Identify which cell holds the provided text, then report its (X, Y) central coordinate. 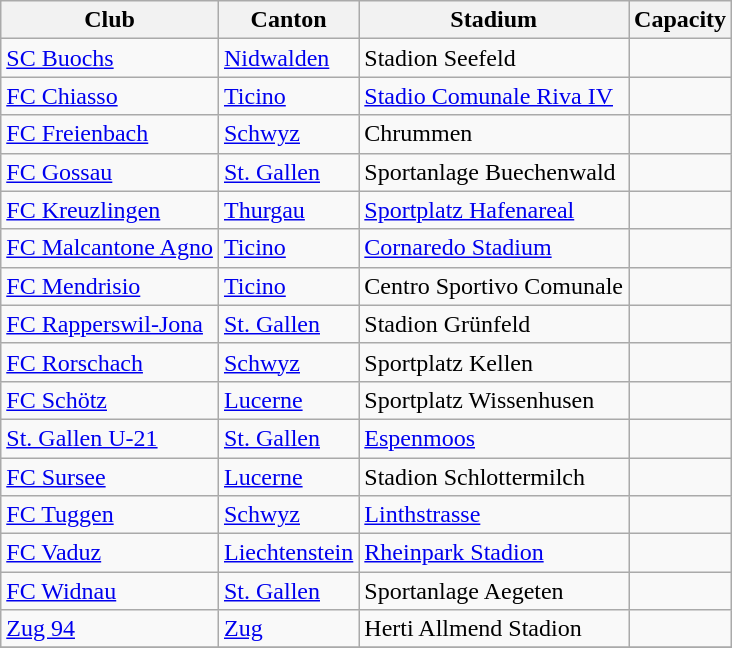
Stadion Schlottermilch (494, 477)
Espenmoos (494, 438)
FC Chiasso (110, 96)
Sportanlage Aegeten (494, 591)
FC Rorschach (110, 362)
Sportplatz Wissenhusen (494, 400)
Centro Sportivo Comunale (494, 286)
SC Buochs (110, 58)
Stadion Grünfeld (494, 324)
Capacity (680, 20)
Cornaredo Stadium (494, 248)
FC Schötz (110, 400)
Linthstrasse (494, 515)
FC Widnau (110, 591)
FC Malcantone Agno (110, 248)
FC Tuggen (110, 515)
Canton (288, 20)
Rheinpark Stadion (494, 553)
FC Vaduz (110, 553)
FC Gossau (110, 172)
St. Gallen U-21 (110, 438)
Thurgau (288, 210)
Club (110, 20)
Stadion Seefeld (494, 58)
Zug 94 (110, 629)
Stadium (494, 20)
Chrummen (494, 134)
FC Sursee (110, 477)
Liechtenstein (288, 553)
FC Kreuzlingen (110, 210)
Stadio Comunale Riva IV (494, 96)
FC Rapperswil-Jona (110, 324)
FC Mendrisio (110, 286)
Sportplatz Kellen (494, 362)
Nidwalden (288, 58)
Zug (288, 629)
Herti Allmend Stadion (494, 629)
Sportanlage Buechenwald (494, 172)
FC Freienbach (110, 134)
Sportplatz Hafenareal (494, 210)
